Search for the cell housing the specified text and yield its [X, Y] center coordinate. 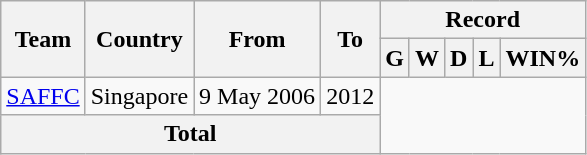
WIN% [543, 58]
L [486, 58]
To [350, 39]
Record [483, 20]
Team [43, 39]
Country [139, 39]
W [426, 58]
2012 [350, 96]
9 May 2006 [258, 96]
G [395, 58]
Total [190, 134]
D [458, 58]
From [258, 39]
SAFFC [43, 96]
Singapore [139, 96]
